Detect which cell encompasses the target text, then output its [x, y] center coordinate. 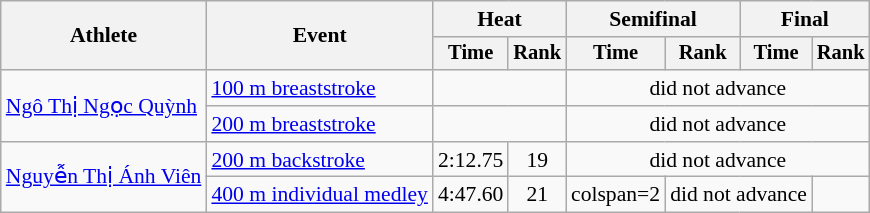
2:12.75 [470, 160]
colspan=2 [616, 195]
400 m individual medley [320, 195]
100 m breaststroke [320, 88]
200 m backstroke [320, 160]
4:47.60 [470, 195]
Semifinal [653, 19]
Event [320, 36]
Ngô Thị Ngọc Quỳnh [104, 106]
Final [804, 19]
200 m breaststroke [320, 124]
19 [537, 160]
Athlete [104, 36]
Heat [500, 19]
Nguyễn Thị Ánh Viên [104, 178]
21 [537, 195]
